Determine the [X, Y] coordinate at the center of the cell enclosing the given text.  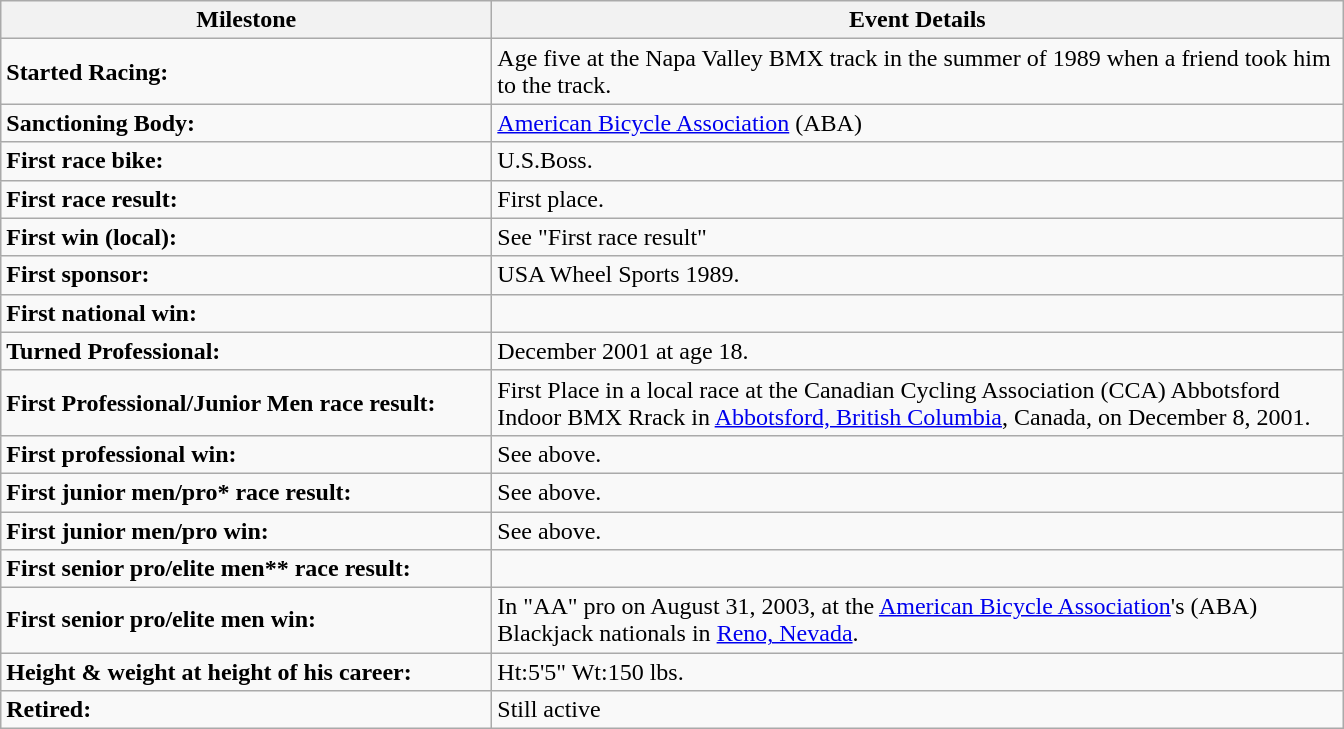
In "AA" pro on August 31, 2003, at the American Bicycle Association's (ABA) Blackjack nationals in Reno, Nevada. [918, 620]
First race bike: [246, 161]
December 2001 at age 18. [918, 351]
Sanctioning Body: [246, 123]
First place. [918, 199]
USA Wheel Sports 1989. [918, 275]
First national win: [246, 313]
First senior pro/elite men** race result: [246, 569]
First senior pro/elite men win: [246, 620]
American Bicycle Association (ABA) [918, 123]
Ht:5'5" Wt:150 lbs. [918, 672]
First Professional/Junior Men race result: [246, 402]
Retired: [246, 710]
First junior men/pro win: [246, 531]
Milestone [246, 20]
First sponsor: [246, 275]
Started Racing: [246, 72]
U.S.Boss. [918, 161]
Turned Professional: [246, 351]
Event Details [918, 20]
See "First race result" [918, 237]
Age five at the Napa Valley BMX track in the summer of 1989 when a friend took him to the track. [918, 72]
First junior men/pro* race result: [246, 492]
First win (local): [246, 237]
Still active [918, 710]
First professional win: [246, 454]
First race result: [246, 199]
Height & weight at height of his career: [246, 672]
